Identify which cell holds the provided text, then report its [x, y] central coordinate. 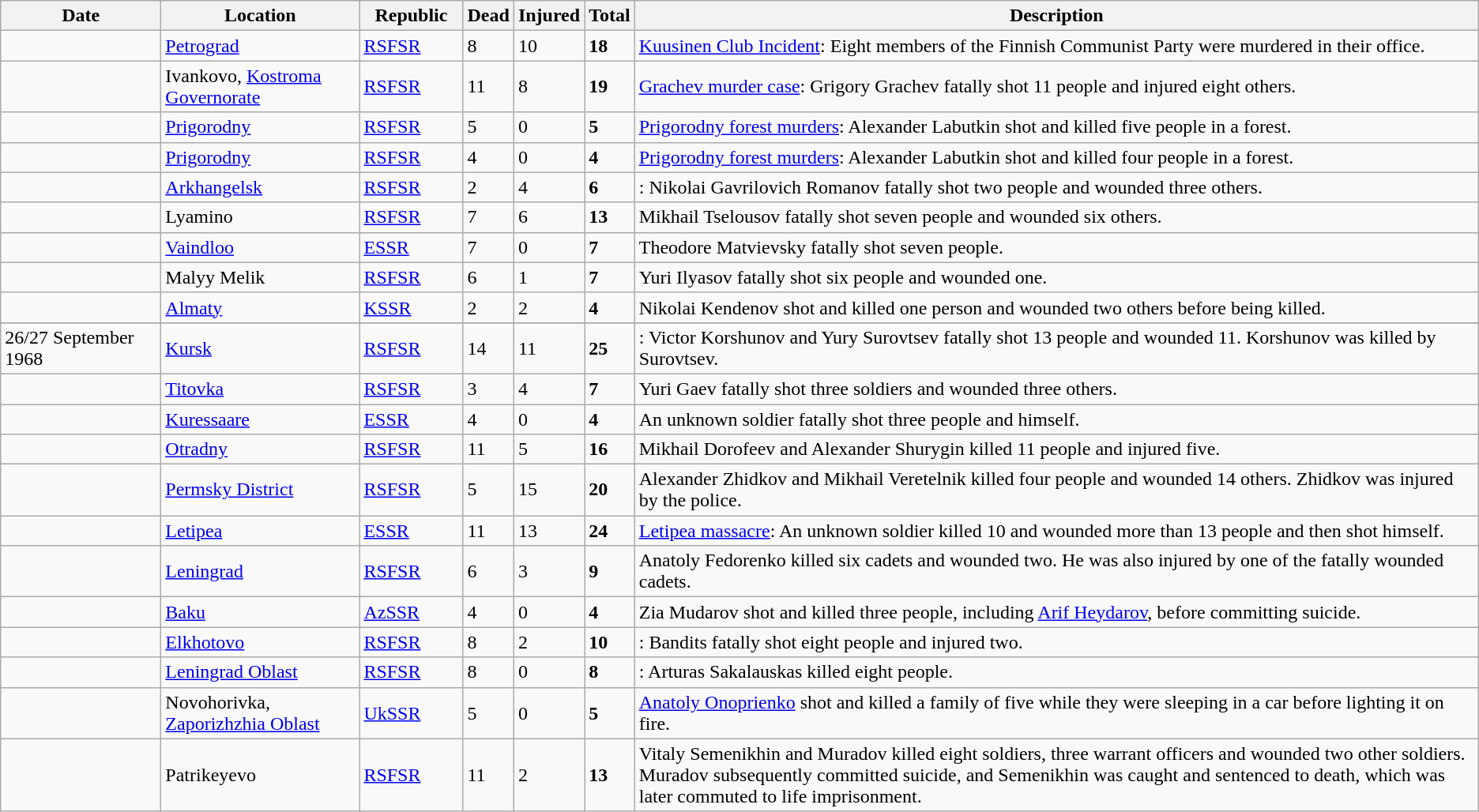
Ivankovo, Kostroma Governorate [261, 87]
Location [261, 16]
Leningrad [261, 572]
Elkhotovo [261, 642]
Dead [488, 16]
Kuusinen Club Incident: Eight members of the Finnish Communist Party were murdered in their office. [1056, 46]
26/27 September 1968 [81, 348]
24 [610, 531]
Date [81, 16]
Total [610, 16]
Kursk [261, 348]
Otradny [261, 449]
Yuri Ilyasov fatally shot six people and wounded one. [1056, 277]
: Victor Korshunov and Yury Surovtsev fatally shot 13 people and wounded 11. Korshunov was killed by Surovtsev. [1056, 348]
: Bandits fatally shot eight people and injured two. [1056, 642]
KSSR [411, 307]
Prigorodny forest murders: Alexander Labutkin shot and killed four people in a forest. [1056, 157]
AzSSR [411, 612]
Zia Mudarov shot and killed three people, including Arif Heydarov, before committing suicide. [1056, 612]
Malyy Melik [261, 277]
18 [610, 46]
Nikolai Kendenov shot and killed one person and wounded two others before being killed. [1056, 307]
Injured [548, 16]
Grachev murder case: Grigory Grachev fatally shot 11 people and injured eight others. [1056, 87]
UkSSR [411, 712]
Mikhail Dorofeev and Alexander Shurygin killed 11 people and injured five. [1056, 449]
19 [610, 87]
25 [610, 348]
Arkhangelsk [261, 187]
An unknown soldier fatally shot three people and himself. [1056, 419]
Letipea massacre: An unknown soldier killed 10 and wounded more than 13 people and then shot himself. [1056, 531]
: Nikolai Gavrilovich Romanov fatally shot two people and wounded three others. [1056, 187]
Permsky District [261, 490]
Novohorivka, Zaporizhzhia Oblast [261, 712]
Yuri Gaev fatally shot three soldiers and wounded three others. [1056, 389]
1 [548, 277]
Anatoly Onoprienko shot and killed a family of five while they were sleeping in a car before lighting it on fire. [1056, 712]
9 [610, 572]
14 [488, 348]
15 [548, 490]
Prigorodny forest murders: Alexander Labutkin shot and killed five people in a forest. [1056, 127]
Alexander Zhidkov and Mikhail Veretelnik killed four people and wounded 14 others. Zhidkov was injured by the police. [1056, 490]
Titovka [261, 389]
Mikhail Tselousov fatally shot seven people and wounded six others. [1056, 217]
Vaindloo [261, 247]
20 [610, 490]
Description [1056, 16]
Theodore Matvievsky fatally shot seven people. [1056, 247]
Patrikeyevo [261, 775]
Baku [261, 612]
Lyamino [261, 217]
16 [610, 449]
Anatoly Fedorenko killed six cadets and wounded two. He was also injured by one of the fatally wounded cadets. [1056, 572]
Republic [411, 16]
: Arturas Sakalauskas killed eight people. [1056, 672]
Petrograd [261, 46]
Leningrad Oblast [261, 672]
Letipea [261, 531]
Almaty [261, 307]
Kuressaare [261, 419]
